For the text-containing cell, return its midpoint in [X, Y] coordinate format. 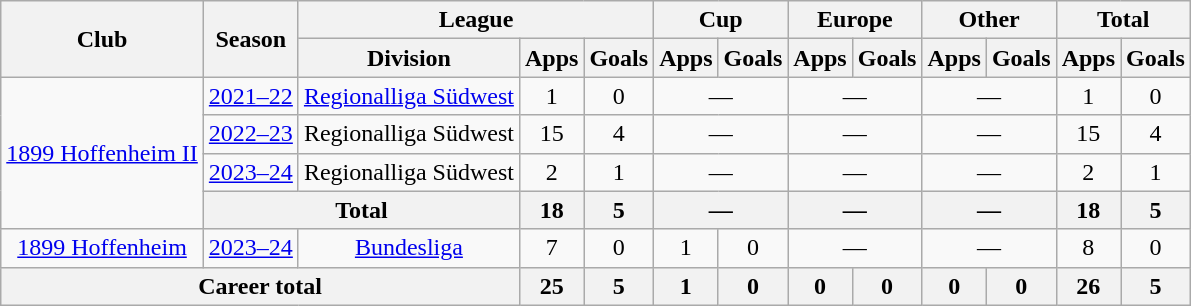
League [476, 20]
7 [551, 248]
Cup [721, 20]
Career total [260, 286]
1899 Hoffenheim II [102, 153]
Division [408, 58]
Other [989, 20]
8 [1088, 248]
Club [102, 39]
26 [1088, 286]
2021–22 [250, 96]
25 [551, 286]
1899 Hoffenheim [102, 248]
Bundesliga [408, 248]
2022–23 [250, 134]
Season [250, 39]
Europe [855, 20]
